Provide the (X, Y) coordinate of the cell's center where the given text is located.  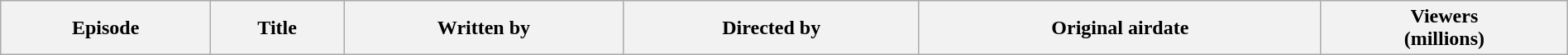
Episode (106, 28)
Written by (485, 28)
Original airdate (1120, 28)
Viewers(millions) (1444, 28)
Title (278, 28)
Directed by (771, 28)
